Pinpoint the cell where the given text exists, returning its [x, y] midpoint coordinate. 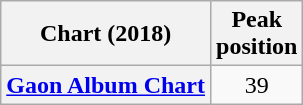
Chart (2018) [106, 34]
39 [257, 85]
Peakposition [257, 34]
Gaon Album Chart [106, 85]
